Identify which cell holds the provided text, then report its [X, Y] central coordinate. 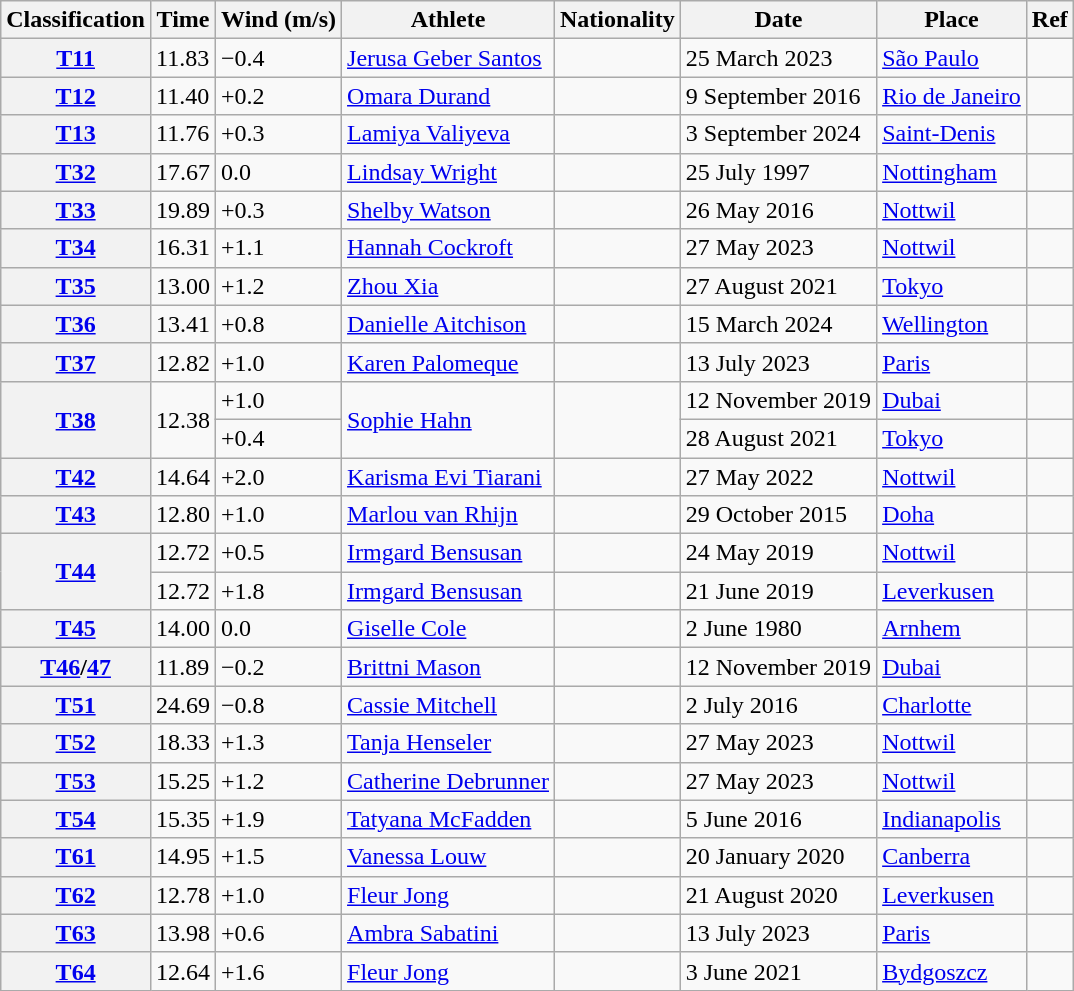
12.38 [182, 419]
−0.8 [279, 705]
12.80 [182, 515]
19.89 [182, 210]
+1.9 [279, 819]
T46/47 [76, 667]
+1.1 [279, 248]
Doha [952, 515]
Catherine Debrunner [448, 781]
2 June 1980 [778, 629]
Hannah Cockroft [448, 248]
Time [182, 20]
T64 [76, 971]
Place [952, 20]
T36 [76, 324]
T43 [76, 515]
24.69 [182, 705]
+0.2 [279, 96]
5 June 2016 [778, 819]
T44 [76, 572]
17.67 [182, 172]
13.41 [182, 324]
Classification [76, 20]
Brittni Mason [448, 667]
Omara Durand [448, 96]
−0.2 [279, 667]
T37 [76, 362]
3 June 2021 [778, 971]
T38 [76, 419]
Arnhem [952, 629]
+0.8 [279, 324]
Marlou van Rhijn [448, 515]
+0.6 [279, 933]
25 July 1997 [778, 172]
Wind (m/s) [279, 20]
Indianapolis [952, 819]
Date [778, 20]
+1.3 [279, 743]
T33 [76, 210]
Lindsay Wright [448, 172]
Tatyana McFadden [448, 819]
+0.4 [279, 438]
T54 [76, 819]
12.64 [182, 971]
Cassie Mitchell [448, 705]
−0.4 [279, 58]
27 August 2021 [778, 286]
T53 [76, 781]
11.89 [182, 667]
+0.5 [279, 553]
15 March 2024 [778, 324]
16.31 [182, 248]
13.00 [182, 286]
Zhou Xia [448, 286]
T45 [76, 629]
11.40 [182, 96]
T42 [76, 477]
28 August 2021 [778, 438]
9 September 2016 [778, 96]
São Paulo [952, 58]
Athlete [448, 20]
Karisma Evi Tiarani [448, 477]
20 January 2020 [778, 857]
T13 [76, 134]
13.98 [182, 933]
Lamiya Valiyeva [448, 134]
T12 [76, 96]
18.33 [182, 743]
11.83 [182, 58]
Ambra Sabatini [448, 933]
+1.6 [279, 971]
3 September 2024 [778, 134]
15.25 [182, 781]
12.82 [182, 362]
21 June 2019 [778, 591]
T34 [76, 248]
T61 [76, 857]
Karen Palomeque [448, 362]
Nottingham [952, 172]
T51 [76, 705]
Tanja Henseler [448, 743]
Giselle Cole [448, 629]
+1.5 [279, 857]
25 March 2023 [778, 58]
Jerusa Geber Santos [448, 58]
T11 [76, 58]
Wellington [952, 324]
Shelby Watson [448, 210]
+1.8 [279, 591]
14.64 [182, 477]
15.35 [182, 819]
Danielle Aitchison [448, 324]
26 May 2016 [778, 210]
T35 [76, 286]
21 August 2020 [778, 895]
T62 [76, 895]
2 July 2016 [778, 705]
Vanessa Louw [448, 857]
12.78 [182, 895]
Nationality [618, 20]
Canberra [952, 857]
+2.0 [279, 477]
Rio de Janeiro [952, 96]
Bydgoszcz [952, 971]
Charlotte [952, 705]
T63 [76, 933]
29 October 2015 [778, 515]
Ref [1050, 20]
T32 [76, 172]
27 May 2022 [778, 477]
Saint-Denis [952, 134]
14.00 [182, 629]
14.95 [182, 857]
11.76 [182, 134]
24 May 2019 [778, 553]
T52 [76, 743]
Sophie Hahn [448, 419]
